Scan for the cell matching the given text and deliver its [X, Y] coordinate at center. 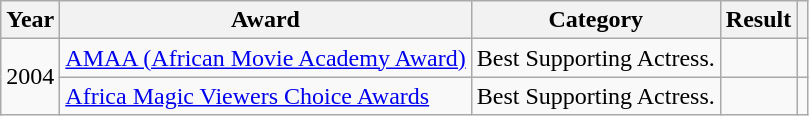
AMAA (African Movie Academy Award) [266, 58]
2004 [30, 77]
Africa Magic Viewers Choice Awards [266, 96]
Year [30, 20]
Result [758, 20]
Award [266, 20]
Category [596, 20]
